Extract the (x, y) coordinate from the center of the cell holding the provided text.  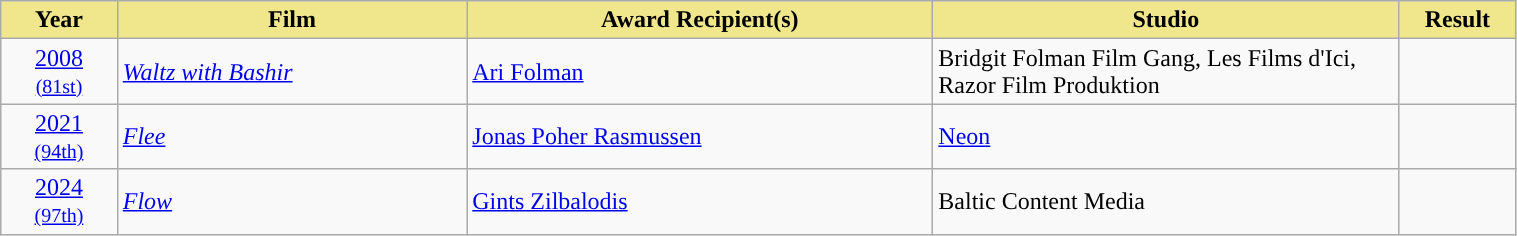
Flow (292, 202)
Ari Folman (700, 72)
Jonas Poher Rasmussen (700, 136)
Year (59, 20)
2021 (94th) (59, 136)
Flee (292, 136)
Gints Zilbalodis (700, 202)
Waltz with Bashir (292, 72)
Baltic Content Media (1166, 202)
Studio (1166, 20)
Result (1458, 20)
Bridgit Folman Film Gang, Les Films d'Ici, Razor Film Produktion (1166, 72)
Neon (1166, 136)
2024 (97th) (59, 202)
Film (292, 20)
Award Recipient(s) (700, 20)
2008(81st) (59, 72)
